Detect which cell encompasses the target text, then output its (x, y) center coordinate. 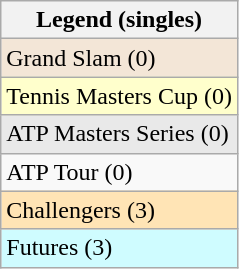
ATP Masters Series (0) (120, 134)
ATP Tour (0) (120, 172)
Futures (3) (120, 248)
Tennis Masters Cup (0) (120, 96)
Legend (singles) (120, 20)
Challengers (3) (120, 210)
Grand Slam (0) (120, 58)
